Return the [x, y] coordinate for the center point of the cell that contains the specified text.  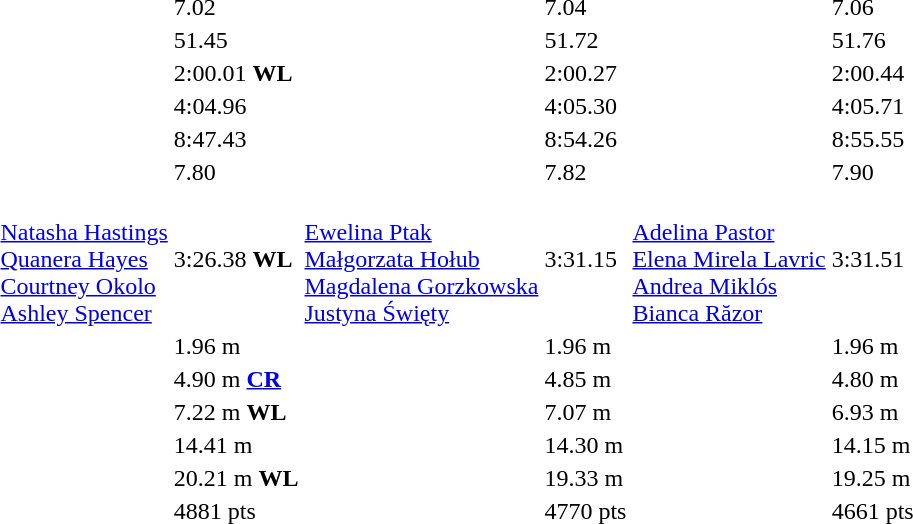
3:31.15 [586, 259]
Ewelina PtakMałgorzata HołubMagdalena GorzkowskaJustyna Święty [422, 259]
Adelina PastorElena Mirela LavricAndrea MiklósBianca Răzor [729, 259]
4:04.96 [236, 106]
7.80 [236, 172]
14.30 m [586, 445]
19.33 m [586, 478]
4.90 m CR [236, 379]
7.22 m WL [236, 412]
4:05.30 [586, 106]
20.21 m WL [236, 478]
51.72 [586, 40]
7.82 [586, 172]
8:54.26 [586, 139]
14.41 m [236, 445]
2:00.01 WL [236, 73]
2:00.27 [586, 73]
7.07 m [586, 412]
8:47.43 [236, 139]
51.45 [236, 40]
4.85 m [586, 379]
3:26.38 WL [236, 259]
